Scan for the cell matching the given text and deliver its [x, y] coordinate at center. 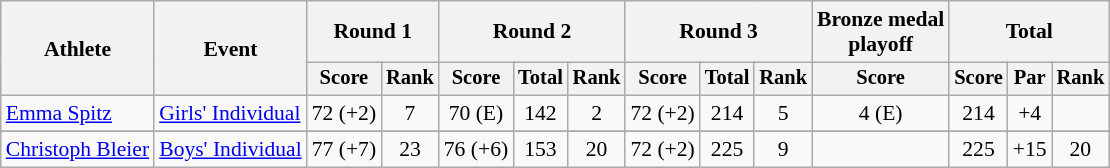
70 (E) [476, 114]
Girls' Individual [230, 114]
4 (E) [880, 114]
+15 [1030, 150]
23 [410, 150]
Par [1030, 79]
Round 1 [373, 32]
2 [597, 114]
Round 2 [532, 32]
Bronze medal playoff [880, 32]
9 [783, 150]
5 [783, 114]
Event [230, 48]
142 [540, 114]
Emma Spitz [78, 114]
7 [410, 114]
Boys' Individual [230, 150]
76 (+6) [476, 150]
Round 3 [718, 32]
+4 [1030, 114]
153 [540, 150]
Athlete [78, 48]
Christoph Bleier [78, 150]
77 (+7) [344, 150]
